Scan for the cell matching the given text and deliver its (x, y) coordinate at center. 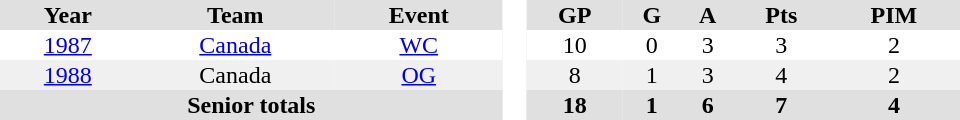
1988 (68, 75)
GP (574, 15)
OG (419, 75)
Pts (782, 15)
8 (574, 75)
G (652, 15)
18 (574, 105)
Senior totals (252, 105)
WC (419, 45)
A (708, 15)
1987 (68, 45)
7 (782, 105)
10 (574, 45)
Event (419, 15)
PIM (894, 15)
Team (236, 15)
0 (652, 45)
Year (68, 15)
6 (708, 105)
